Pinpoint the cell where the given text exists, returning its (X, Y) midpoint coordinate. 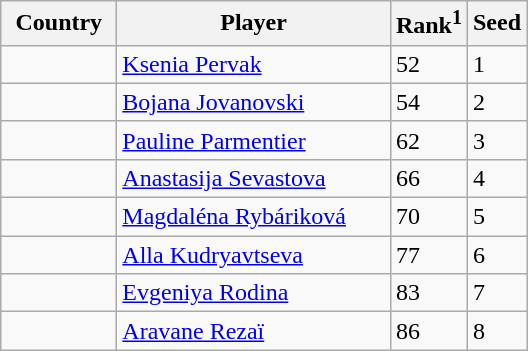
Magdaléna Rybáriková (254, 217)
77 (428, 255)
6 (496, 255)
2 (496, 102)
3 (496, 140)
Anastasija Sevastova (254, 178)
Ksenia Pervak (254, 64)
Aravane Rezaï (254, 331)
62 (428, 140)
83 (428, 293)
Rank1 (428, 24)
4 (496, 178)
Bojana Jovanovski (254, 102)
Pauline Parmentier (254, 140)
Player (254, 24)
86 (428, 331)
66 (428, 178)
Country (59, 24)
Seed (496, 24)
7 (496, 293)
5 (496, 217)
Alla Kudryavtseva (254, 255)
1 (496, 64)
8 (496, 331)
Evgeniya Rodina (254, 293)
54 (428, 102)
52 (428, 64)
70 (428, 217)
